Find where the given text appears and provide that cell's center as (X, Y) coordinate. 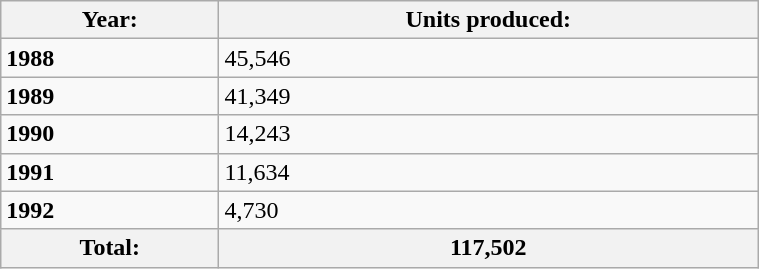
Year: (110, 20)
1988 (110, 58)
41,349 (488, 96)
1991 (110, 172)
1989 (110, 96)
14,243 (488, 134)
4,730 (488, 210)
11,634 (488, 172)
Units produced: (488, 20)
1990 (110, 134)
117,502 (488, 248)
45,546 (488, 58)
Total: (110, 248)
1992 (110, 210)
